Determine the (X, Y) coordinate at the center of the cell enclosing the given text.  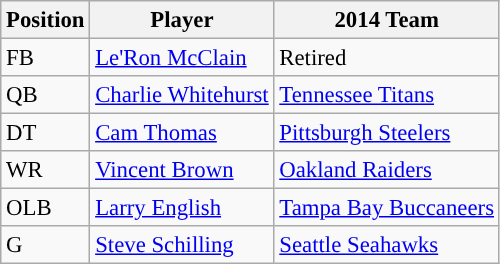
G (46, 245)
Retired (386, 58)
Seattle Seahawks (386, 245)
FB (46, 58)
Pittsburgh Steelers (386, 133)
Position (46, 20)
2014 Team (386, 20)
Le'Ron McClain (182, 58)
Steve Schilling (182, 245)
Oakland Raiders (386, 170)
WR (46, 170)
Cam Thomas (182, 133)
QB (46, 95)
Larry English (182, 208)
Tampa Bay Buccaneers (386, 208)
Player (182, 20)
Tennessee Titans (386, 95)
Vincent Brown (182, 170)
OLB (46, 208)
Charlie Whitehurst (182, 95)
DT (46, 133)
